Output the (X, Y) coordinate of the center of the cell containing the given text.  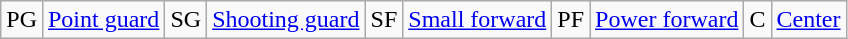
SG (186, 20)
Power forward (667, 20)
Point guard (103, 20)
Shooting guard (286, 20)
PF (571, 20)
PG (22, 20)
Small forward (478, 20)
C (758, 20)
Center (808, 20)
SF (384, 20)
